Scan for the cell matching the given text and deliver its (X, Y) coordinate at center. 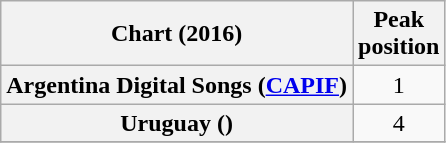
4 (398, 123)
Uruguay () (177, 123)
Peak position (398, 34)
Chart (2016) (177, 34)
1 (398, 85)
Argentina Digital Songs (CAPIF) (177, 85)
